Return the (x, y) coordinate for the center point of the cell that contains the specified text.  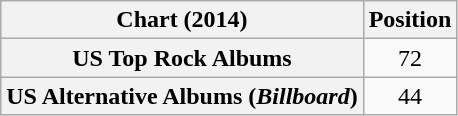
US Top Rock Albums (182, 58)
Chart (2014) (182, 20)
Position (410, 20)
44 (410, 96)
US Alternative Albums (Billboard) (182, 96)
72 (410, 58)
